Pinpoint the cell where the given text exists, returning its (x, y) midpoint coordinate. 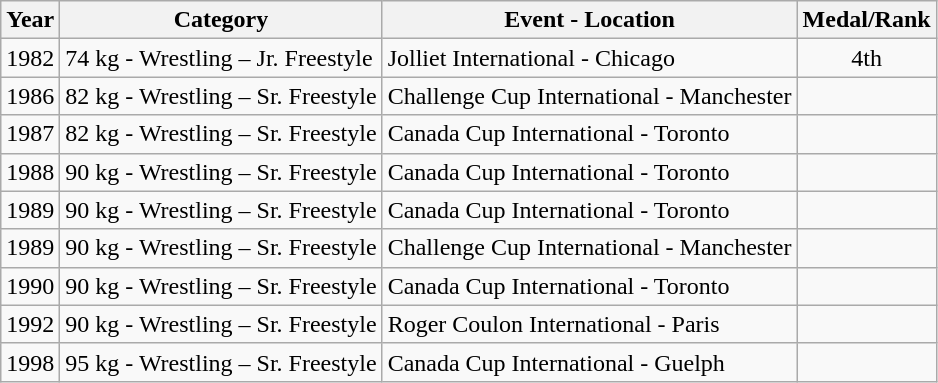
Event - Location (590, 20)
Roger Coulon International - Paris (590, 324)
1986 (30, 96)
74 kg - Wrestling – Jr. Freestyle (221, 58)
Medal/Rank (866, 20)
1992 (30, 324)
1988 (30, 172)
1990 (30, 286)
Jolliet International - Chicago (590, 58)
95 kg - Wrestling – Sr. Freestyle (221, 362)
1987 (30, 134)
Canada Cup International - Guelph (590, 362)
Category (221, 20)
1998 (30, 362)
Year (30, 20)
4th (866, 58)
1982 (30, 58)
